Output the [x, y] coordinate of the center of the cell containing the given text.  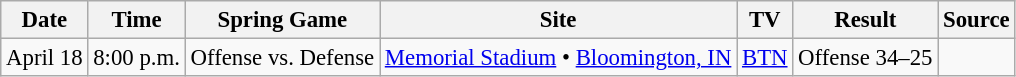
BTN [765, 58]
Site [558, 20]
Spring Game [282, 20]
Source [976, 20]
Memorial Stadium • Bloomington, IN [558, 58]
Offense 34–25 [866, 58]
Result [866, 20]
Time [136, 20]
8:00 p.m. [136, 58]
TV [765, 20]
Offense vs. Defense [282, 58]
Date [44, 20]
April 18 [44, 58]
